For the text-containing cell, return its midpoint in [X, Y] coordinate format. 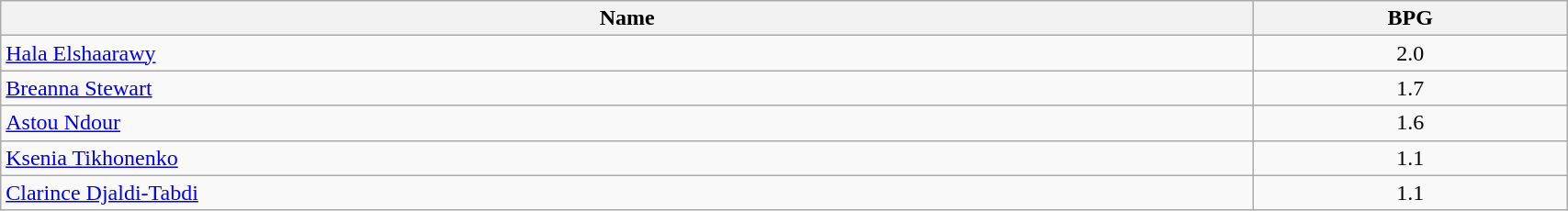
2.0 [1411, 53]
1.6 [1411, 123]
Breanna Stewart [627, 88]
1.7 [1411, 88]
Astou Ndour [627, 123]
Clarince Djaldi-Tabdi [627, 193]
Name [627, 18]
Hala Elshaarawy [627, 53]
BPG [1411, 18]
Ksenia Tikhonenko [627, 158]
